Return the (X, Y) coordinate for the center point of the cell that contains the specified text.  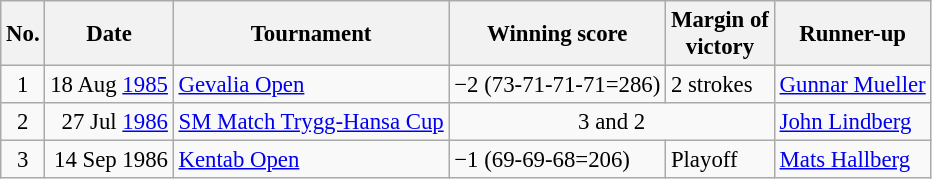
No. (23, 34)
Winning score (558, 34)
Playoff (720, 160)
2 strokes (720, 85)
−2 (73-71-71-71=286) (558, 85)
Margin ofvictory (720, 34)
27 Jul 1986 (109, 122)
Gunnar Mueller (852, 85)
Gevalia Open (311, 85)
14 Sep 1986 (109, 160)
John Lindberg (852, 122)
−1 (69-69-68=206) (558, 160)
Runner-up (852, 34)
Tournament (311, 34)
Date (109, 34)
Kentab Open (311, 160)
3 (23, 160)
3 and 2 (612, 122)
2 (23, 122)
SM Match Trygg-Hansa Cup (311, 122)
Mats Hallberg (852, 160)
1 (23, 85)
18 Aug 1985 (109, 85)
